Provide the (X, Y) coordinate of the cell's center where the given text is located.  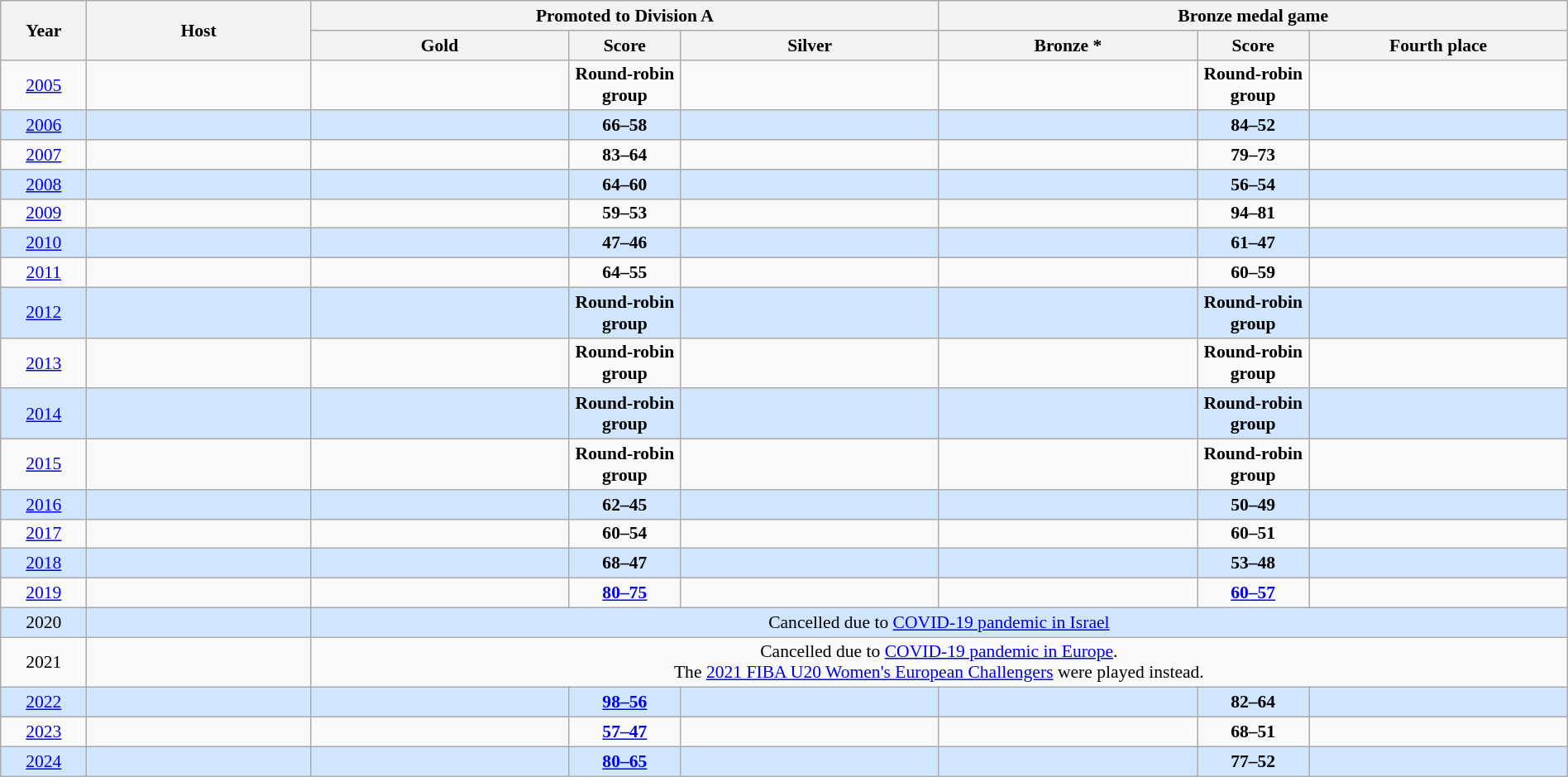
84–52 (1254, 126)
Bronze * (1068, 46)
2014 (44, 414)
Gold (439, 46)
2010 (44, 243)
68–51 (1254, 732)
66–58 (625, 126)
2012 (44, 313)
83–64 (625, 155)
2006 (44, 126)
2017 (44, 534)
60–54 (625, 534)
2021 (44, 662)
82–64 (1254, 703)
60–51 (1254, 534)
Promoted to Division A (624, 16)
56–54 (1254, 185)
2005 (44, 84)
Host (198, 30)
79–73 (1254, 155)
80–65 (625, 761)
60–59 (1254, 273)
61–47 (1254, 243)
Bronze medal game (1253, 16)
2018 (44, 564)
50–49 (1254, 505)
Fourth place (1438, 46)
53–48 (1254, 564)
2020 (44, 622)
2019 (44, 593)
Year (44, 30)
47–46 (625, 243)
98–56 (625, 703)
2011 (44, 273)
2015 (44, 465)
2009 (44, 213)
Silver (810, 46)
Cancelled due to COVID-19 pandemic in Europe.The 2021 FIBA U20 Women's European Challengers were played instead. (939, 662)
64–55 (625, 273)
2008 (44, 185)
60–57 (1254, 593)
2013 (44, 362)
94–81 (1254, 213)
2016 (44, 505)
2007 (44, 155)
2024 (44, 761)
64–60 (625, 185)
62–45 (625, 505)
Cancelled due to COVID-19 pandemic in Israel (939, 622)
77–52 (1254, 761)
59–53 (625, 213)
68–47 (625, 564)
57–47 (625, 732)
80–75 (625, 593)
2022 (44, 703)
2023 (44, 732)
